Search for the cell housing the specified text and yield its (X, Y) center coordinate. 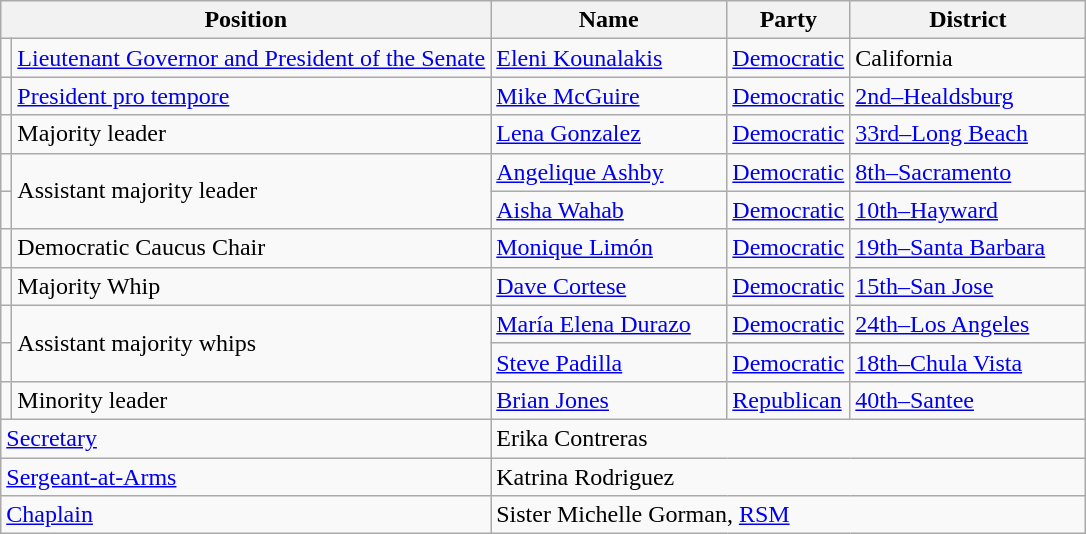
Name (609, 20)
District (968, 20)
33rd–Long Beach (968, 134)
California (968, 58)
Aisha Wahab (609, 210)
Angelique Ashby (609, 172)
10th–Hayward (968, 210)
Monique Limón (609, 248)
19th–Santa Barbara (968, 248)
President pro tempore (252, 96)
Assistant majority leader (252, 191)
15th–San Jose (968, 286)
Brian Jones (609, 400)
Lena Gonzalez (609, 134)
Party (788, 20)
Republican (788, 400)
Sergeant-at-Arms (246, 477)
Katrina Rodriguez (788, 477)
Dave Cortese (609, 286)
24th–Los Angeles (968, 324)
2nd–Healdsburg (968, 96)
Sister Michelle Gorman, RSM (788, 515)
40th–Santee (968, 400)
Eleni Kounalakis (609, 58)
Minority leader (252, 400)
Majority Whip (252, 286)
18th–Chula Vista (968, 362)
Secretary (246, 438)
María Elena Durazo (609, 324)
Democratic Caucus Chair (252, 248)
Position (246, 20)
Erika Contreras (788, 438)
Mike McGuire (609, 96)
Lieutenant Governor and President of the Senate (252, 58)
Steve Padilla (609, 362)
8th–Sacramento (968, 172)
Majority leader (252, 134)
Assistant majority whips (252, 343)
Chaplain (246, 515)
